Return the (X, Y) coordinate for the center point of the cell that contains the specified text.  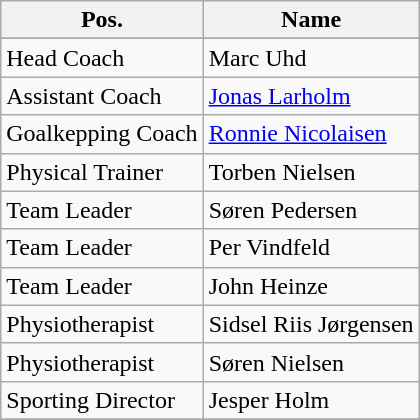
Assistant Coach (102, 96)
Torben Nielsen (311, 172)
Marc Uhd (311, 58)
Ronnie Nicolaisen (311, 134)
Jesper Holm (311, 400)
Physical Trainer (102, 172)
Sidsel Riis Jørgensen (311, 324)
Pos. (102, 20)
Søren Nielsen (311, 362)
Jonas Larholm (311, 96)
Søren Pedersen (311, 210)
Sporting Director (102, 400)
John Heinze (311, 286)
Head Coach (102, 58)
Per Vindfeld (311, 248)
Name (311, 20)
Goalkepping Coach (102, 134)
